Locate the cell with the specified text and output its (x, y) center coordinate. 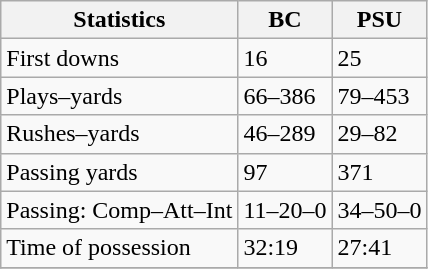
46–289 (285, 134)
371 (380, 172)
PSU (380, 20)
Time of possession (120, 248)
66–386 (285, 96)
79–453 (380, 96)
25 (380, 58)
27:41 (380, 248)
16 (285, 58)
32:19 (285, 248)
97 (285, 172)
Passing: Comp–Att–Int (120, 210)
First downs (120, 58)
11–20–0 (285, 210)
Plays–yards (120, 96)
29–82 (380, 134)
34–50–0 (380, 210)
Passing yards (120, 172)
Rushes–yards (120, 134)
Statistics (120, 20)
BC (285, 20)
